From the cell containing the given text, extract its center point as (X, Y) coordinate. 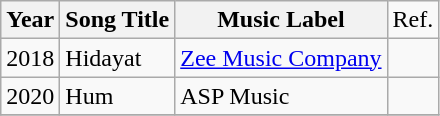
Music Label (281, 20)
Year (30, 20)
Song Title (118, 20)
ASP Music (281, 96)
2018 (30, 58)
2020 (30, 96)
Hum (118, 96)
Hidayat (118, 58)
Ref. (413, 20)
Zee Music Company (281, 58)
